Detect which cell encompasses the target text, then output its (X, Y) center coordinate. 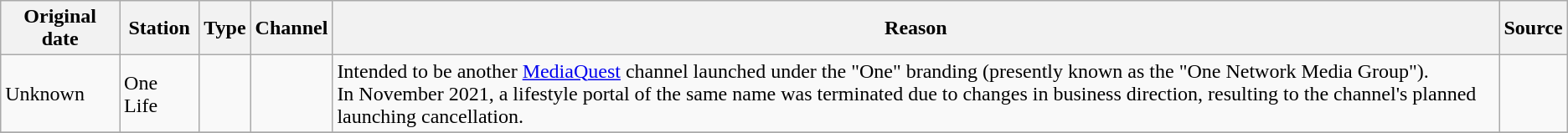
Original date (60, 28)
Type (224, 28)
Channel (291, 28)
Source (1533, 28)
Station (159, 28)
Reason (916, 28)
Unknown (60, 94)
One Life (159, 94)
